Output the [x, y] coordinate of the center of the cell containing the given text.  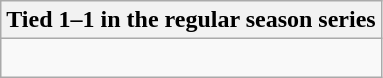
Tied 1–1 in the regular season series [191, 20]
